Pinpoint the cell where the given text exists, returning its (x, y) midpoint coordinate. 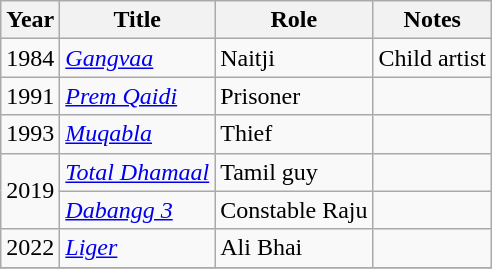
1984 (30, 58)
Total Dhamaal (138, 172)
Child artist (432, 58)
Year (30, 20)
Dabangg 3 (138, 210)
1993 (30, 134)
Prem Qaidi (138, 96)
2022 (30, 248)
Constable Raju (294, 210)
Muqabla (138, 134)
Title (138, 20)
Tamil guy (294, 172)
2019 (30, 191)
Naitji (294, 58)
Ali Bhai (294, 248)
Prisoner (294, 96)
Role (294, 20)
Liger (138, 248)
Notes (432, 20)
Gangvaa (138, 58)
1991 (30, 96)
Thief (294, 134)
